Search for the cell housing the specified text and yield its (x, y) center coordinate. 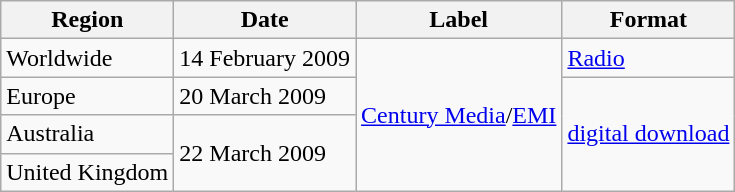
20 March 2009 (265, 96)
Region (88, 20)
digital download (648, 134)
Format (648, 20)
Radio (648, 58)
22 March 2009 (265, 153)
Australia (88, 134)
Century Media/EMI (459, 115)
14 February 2009 (265, 58)
Label (459, 20)
Date (265, 20)
Europe (88, 96)
United Kingdom (88, 172)
Worldwide (88, 58)
